For the text-containing cell, return its midpoint in (x, y) coordinate format. 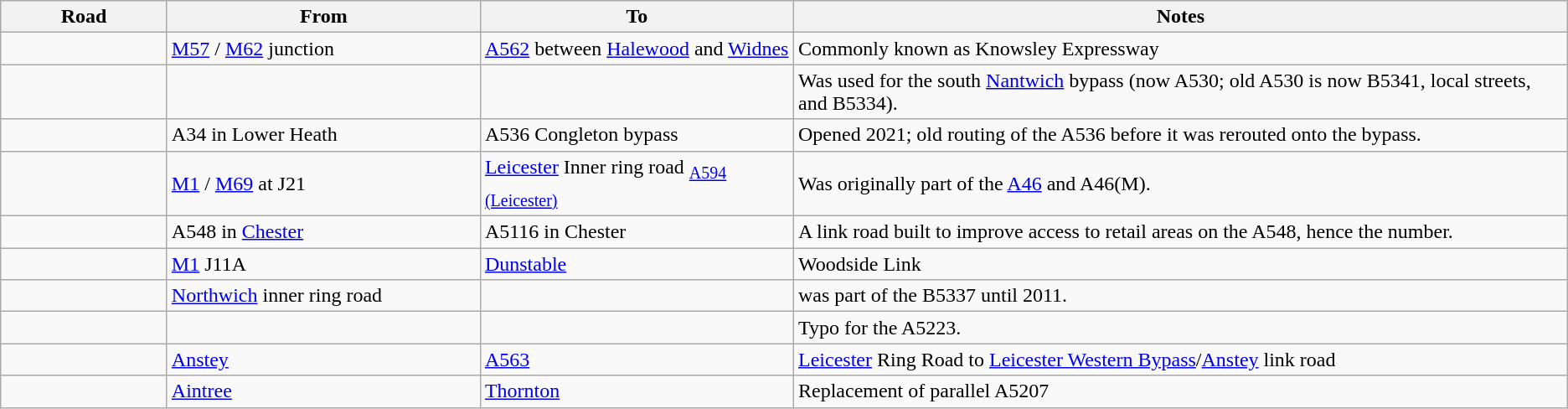
Leicester Inner ring road A594 (Leicester) (637, 184)
Road (84, 17)
M1 J11A (323, 264)
Anstey (323, 360)
Aintree (323, 391)
From (323, 17)
Notes (1180, 17)
Woodside Link (1180, 264)
To (637, 17)
A link road built to improve access to retail areas on the A548, hence the number. (1180, 232)
M1 / M69 at J21 (323, 184)
A34 in Lower Heath (323, 135)
Replacement of parallel A5207 (1180, 391)
A5116 in Chester (637, 232)
Dunstable (637, 264)
Commonly known as Knowsley Expressway (1180, 49)
A563 (637, 360)
Northwich inner ring road (323, 296)
Opened 2021; old routing of the A536 before it was rerouted onto the bypass. (1180, 135)
Thornton (637, 391)
was part of the B5337 until 2011. (1180, 296)
Leicester Ring Road to Leicester Western Bypass/Anstey link road (1180, 360)
Was originally part of the A46 and A46(M). (1180, 184)
A536 Congleton bypass (637, 135)
A562 between Halewood and Widnes (637, 49)
Typo for the A5223. (1180, 328)
Was used for the south Nantwich bypass (now A530; old A530 is now B5341, local streets, and B5334). (1180, 92)
M57 / M62 junction (323, 49)
A548 in Chester (323, 232)
